From the cell containing the given text, extract its center point as [x, y] coordinate. 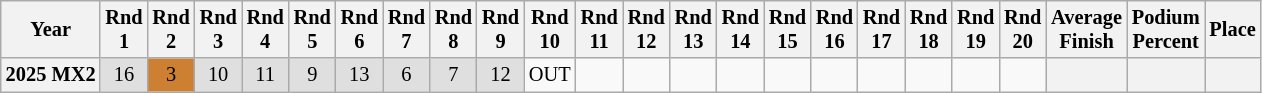
Rnd1 [124, 29]
10 [218, 75]
3 [172, 75]
Rnd14 [740, 29]
Rnd19 [976, 29]
Rnd7 [406, 29]
Place [1232, 29]
Rnd9 [500, 29]
OUT [550, 75]
Rnd10 [550, 29]
Rnd4 [266, 29]
Rnd18 [928, 29]
13 [360, 75]
Rnd20 [1022, 29]
Year [51, 29]
Rnd3 [218, 29]
Rnd13 [694, 29]
6 [406, 75]
Rnd17 [882, 29]
Rnd12 [646, 29]
7 [454, 75]
2025 MX2 [51, 75]
Rnd11 [600, 29]
Rnd15 [788, 29]
Rnd16 [834, 29]
11 [266, 75]
Rnd5 [312, 29]
AverageFinish [1086, 29]
PodiumPercent [1166, 29]
9 [312, 75]
16 [124, 75]
Rnd6 [360, 29]
Rnd8 [454, 29]
Rnd2 [172, 29]
12 [500, 75]
